Output the [X, Y] coordinate of the center of the cell containing the given text.  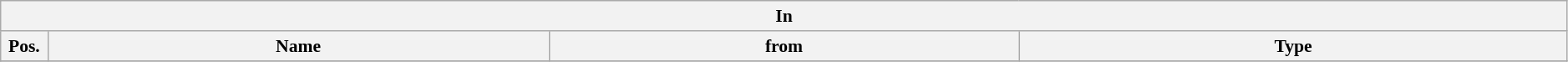
from [784, 46]
Type [1293, 46]
Pos. [24, 46]
In [784, 16]
Name [298, 46]
